Return [X, Y] of the center of cell containing provided text 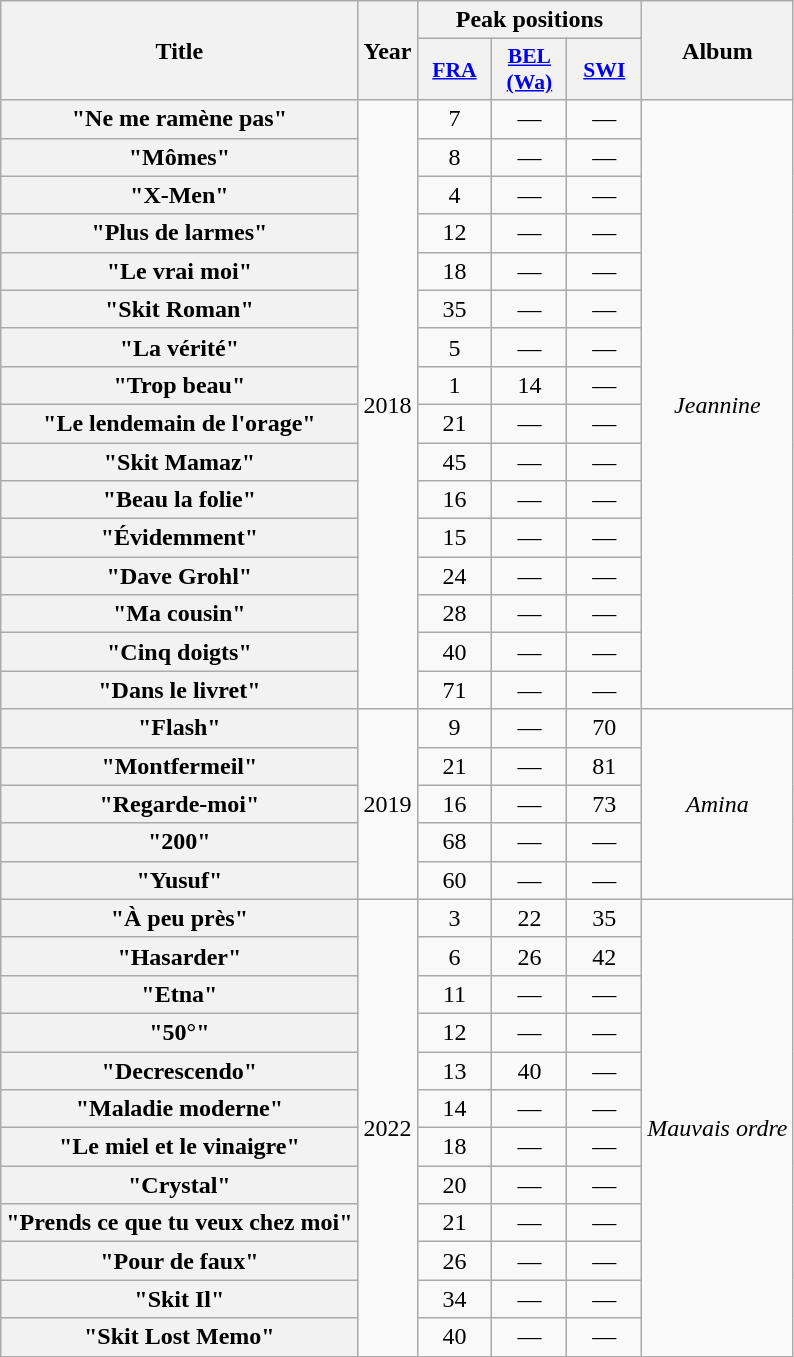
"Etna" [180, 994]
70 [604, 728]
"Plus de larmes" [180, 233]
"50°" [180, 1032]
"Cinq doigts" [180, 652]
Title [180, 50]
Year [388, 50]
"Trop beau" [180, 385]
5 [454, 347]
15 [454, 538]
"Skit Mamaz" [180, 461]
4 [454, 195]
"Le vrai moi" [180, 271]
"Dans le livret" [180, 690]
SWI [604, 70]
13 [454, 1071]
"X-Men" [180, 195]
Mauvais ordre [718, 1128]
"La vérité" [180, 347]
"Maladie moderne" [180, 1109]
"Mômes" [180, 157]
7 [454, 119]
24 [454, 576]
"200" [180, 842]
2019 [388, 804]
6 [454, 956]
"Decrescendo" [180, 1071]
"Évidemment" [180, 538]
22 [530, 918]
34 [454, 1299]
"Flash" [180, 728]
"Dave Grohl" [180, 576]
Jeannine [718, 404]
1 [454, 385]
"Yusuf" [180, 880]
3 [454, 918]
20 [454, 1185]
"Regarde-moi" [180, 804]
"Skit Roman" [180, 309]
"Ne me ramène pas" [180, 119]
BEL(Wa) [530, 70]
"Beau la folie" [180, 500]
Amina [718, 804]
60 [454, 880]
"Le lendemain de l'orage" [180, 423]
68 [454, 842]
28 [454, 614]
"Hasarder" [180, 956]
"Prends ce que tu veux chez moi" [180, 1223]
"Le miel et le vinaigre" [180, 1147]
8 [454, 157]
2022 [388, 1128]
"Ma cousin" [180, 614]
"Pour de faux" [180, 1261]
Album [718, 50]
"À peu près" [180, 918]
FRA [454, 70]
"Skit Il" [180, 1299]
81 [604, 766]
"Montfermeil" [180, 766]
"Skit Lost Memo" [180, 1337]
42 [604, 956]
"Crystal" [180, 1185]
73 [604, 804]
2018 [388, 404]
45 [454, 461]
Peak positions [530, 20]
11 [454, 994]
71 [454, 690]
9 [454, 728]
